Return the (X, Y) coordinate for the center point of the cell that contains the specified text.  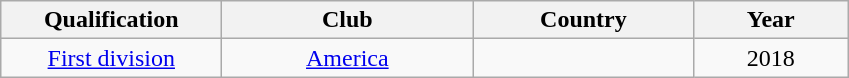
Country (584, 20)
First division (112, 58)
2018 (771, 58)
Year (771, 20)
Club (348, 20)
America (348, 58)
Qualification (112, 20)
